Detect which cell encompasses the target text, then output its (X, Y) center coordinate. 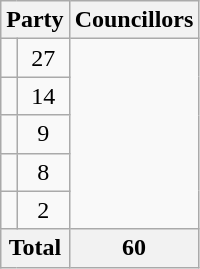
Party (35, 20)
27 (43, 58)
9 (43, 134)
Total (35, 248)
60 (134, 248)
8 (43, 172)
Councillors (134, 20)
2 (43, 210)
14 (43, 96)
